Determine the (x, y) coordinate at the center of the cell enclosing the given text.  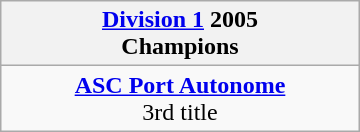
Division 1 2005Champions (180, 34)
ASC Port Autonome3rd title (180, 98)
